Return (x, y) of the center of cell containing provided text 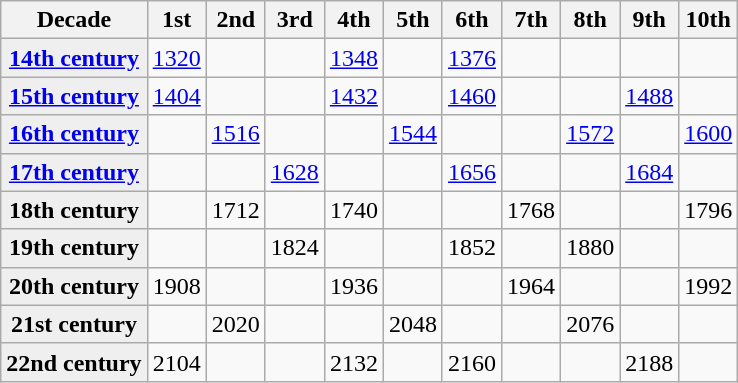
2132 (354, 362)
2104 (176, 362)
Decade (74, 20)
1572 (590, 134)
1348 (354, 58)
1684 (650, 172)
3rd (294, 20)
2020 (236, 324)
2160 (472, 362)
2076 (590, 324)
1544 (412, 134)
19th century (74, 248)
1768 (532, 210)
21st century (74, 324)
18th century (74, 210)
1628 (294, 172)
1656 (472, 172)
1712 (236, 210)
1936 (354, 286)
1st (176, 20)
7th (532, 20)
1432 (354, 96)
1600 (708, 134)
1796 (708, 210)
6th (472, 20)
1460 (472, 96)
2048 (412, 324)
14th century (74, 58)
15th century (74, 96)
1488 (650, 96)
8th (590, 20)
1516 (236, 134)
1880 (590, 248)
1964 (532, 286)
5th (412, 20)
1908 (176, 286)
1320 (176, 58)
10th (708, 20)
17th century (74, 172)
20th century (74, 286)
9th (650, 20)
1852 (472, 248)
22nd century (74, 362)
1740 (354, 210)
2188 (650, 362)
4th (354, 20)
1376 (472, 58)
2nd (236, 20)
16th century (74, 134)
1992 (708, 286)
1404 (176, 96)
1824 (294, 248)
